Locate the cell with the specified text and output its (x, y) center coordinate. 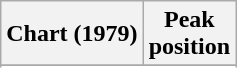
Chart (1979) (72, 34)
Peakposition (189, 34)
